Return the [x, y] coordinate for the center point of the cell that contains the specified text.  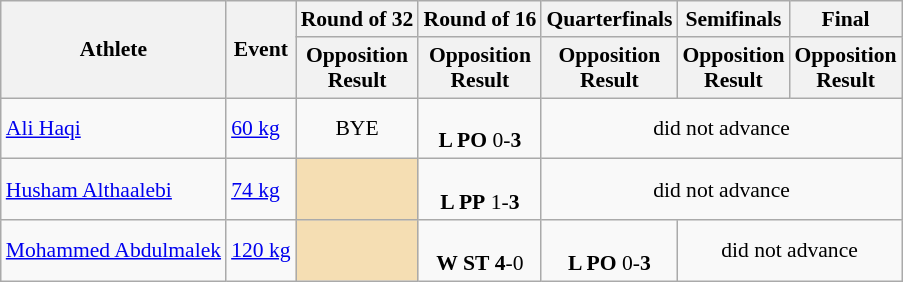
Quarterfinals [609, 19]
Event [260, 50]
74 kg [260, 190]
60 kg [260, 128]
Final [845, 19]
Ali Haqi [114, 128]
Mohammed Abdulmalek [114, 250]
W ST 4-0 [480, 250]
Husham Althaalebi [114, 190]
Semifinals [733, 19]
120 kg [260, 250]
Athlete [114, 50]
Round of 32 [358, 19]
L PP 1-3 [480, 190]
BYE [358, 128]
Round of 16 [480, 19]
